Search for the cell housing the specified text and yield its (X, Y) center coordinate. 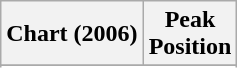
PeakPosition (190, 34)
Chart (2006) (72, 34)
